Detect which cell encompasses the target text, then output its (X, Y) center coordinate. 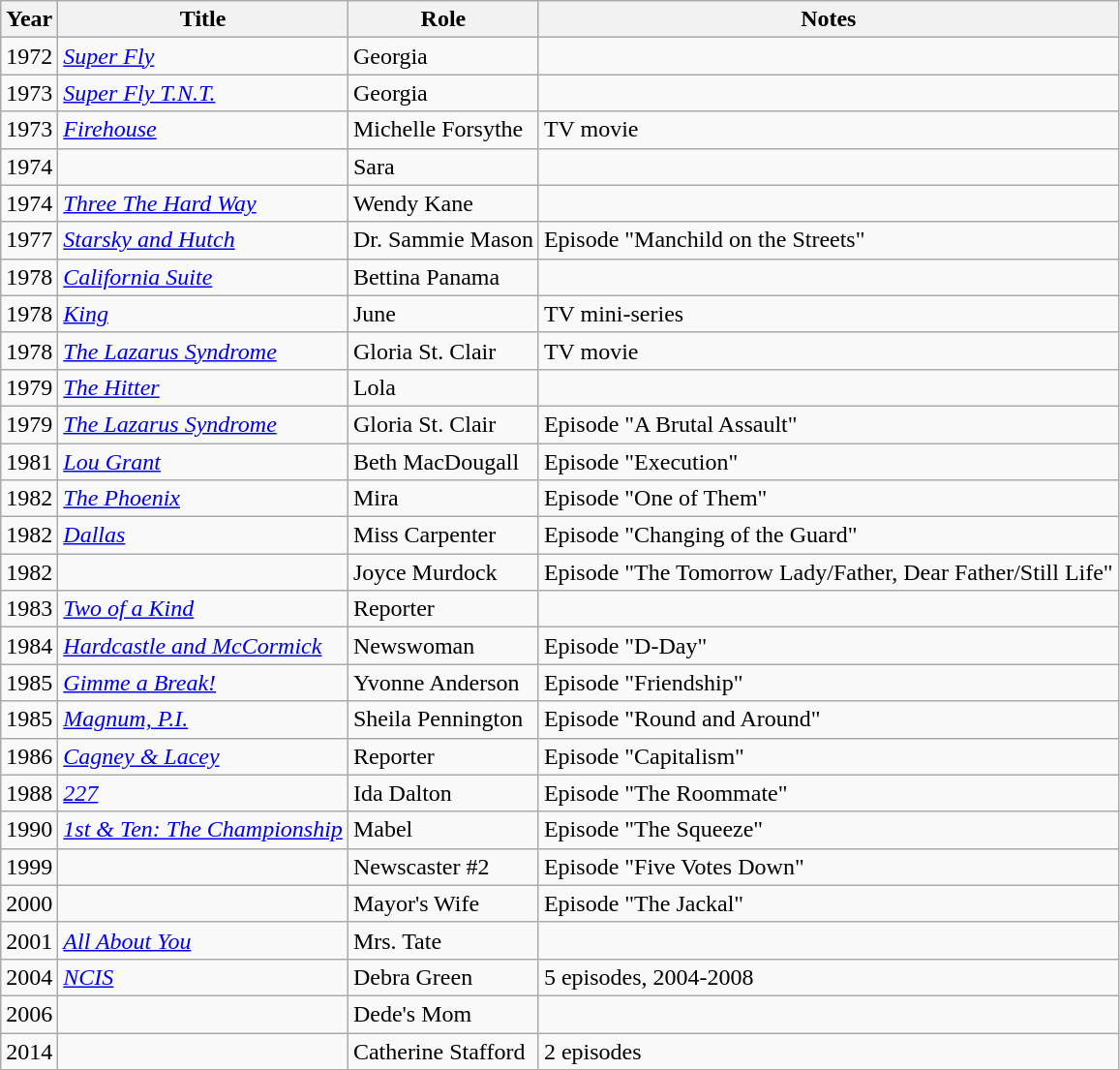
Episode "Manchild on the Streets" (829, 240)
1984 (29, 646)
2014 (29, 1051)
1988 (29, 793)
Yvonne Anderson (443, 683)
Episode "Capitalism" (829, 756)
Three The Hard Way (203, 203)
Episode "Round and Around" (829, 719)
1983 (29, 609)
Wendy Kane (443, 203)
NCIS (203, 977)
1st & Ten: The Championship (203, 830)
1972 (29, 56)
Sara (443, 167)
Mira (443, 499)
Episode "Changing of the Guard" (829, 535)
1981 (29, 462)
2004 (29, 977)
Two of a Kind (203, 609)
Episode "Friendship" (829, 683)
TV mini-series (829, 314)
Episode "One of Them" (829, 499)
Episode "Five Votes Down" (829, 867)
Beth MacDougall (443, 462)
Year (29, 19)
Starsky and Hutch (203, 240)
1977 (29, 240)
Title (203, 19)
Notes (829, 19)
Episode "Execution" (829, 462)
2006 (29, 1014)
2 episodes (829, 1051)
Mrs. Tate (443, 940)
Episode "The Roommate" (829, 793)
Lola (443, 387)
1990 (29, 830)
2000 (29, 903)
Episode "The Jackal" (829, 903)
2001 (29, 940)
Lou Grant (203, 462)
The Hitter (203, 387)
Episode "The Tomorrow Lady/Father, Dear Father/Still Life" (829, 572)
Super Fly T.N.T. (203, 93)
Magnum, P.I. (203, 719)
Michelle Forsythe (443, 130)
Sheila Pennington (443, 719)
Dr. Sammie Mason (443, 240)
June (443, 314)
Miss Carpenter (443, 535)
Joyce Murdock (443, 572)
Episode "D-Day" (829, 646)
1999 (29, 867)
All About You (203, 940)
Gimme a Break! (203, 683)
Dede's Mom (443, 1014)
227 (203, 793)
Catherine Stafford (443, 1051)
Bettina Panama (443, 277)
Mabel (443, 830)
Dallas (203, 535)
Episode "A Brutal Assault" (829, 424)
Debra Green (443, 977)
Super Fly (203, 56)
King (203, 314)
1986 (29, 756)
Episode "The Squeeze" (829, 830)
California Suite (203, 277)
The Phoenix (203, 499)
5 episodes, 2004-2008 (829, 977)
Firehouse (203, 130)
Role (443, 19)
Newscaster #2 (443, 867)
Newswoman (443, 646)
Mayor's Wife (443, 903)
Hardcastle and McCormick (203, 646)
Cagney & Lacey (203, 756)
Ida Dalton (443, 793)
